Return [x, y] of the center of cell containing provided text 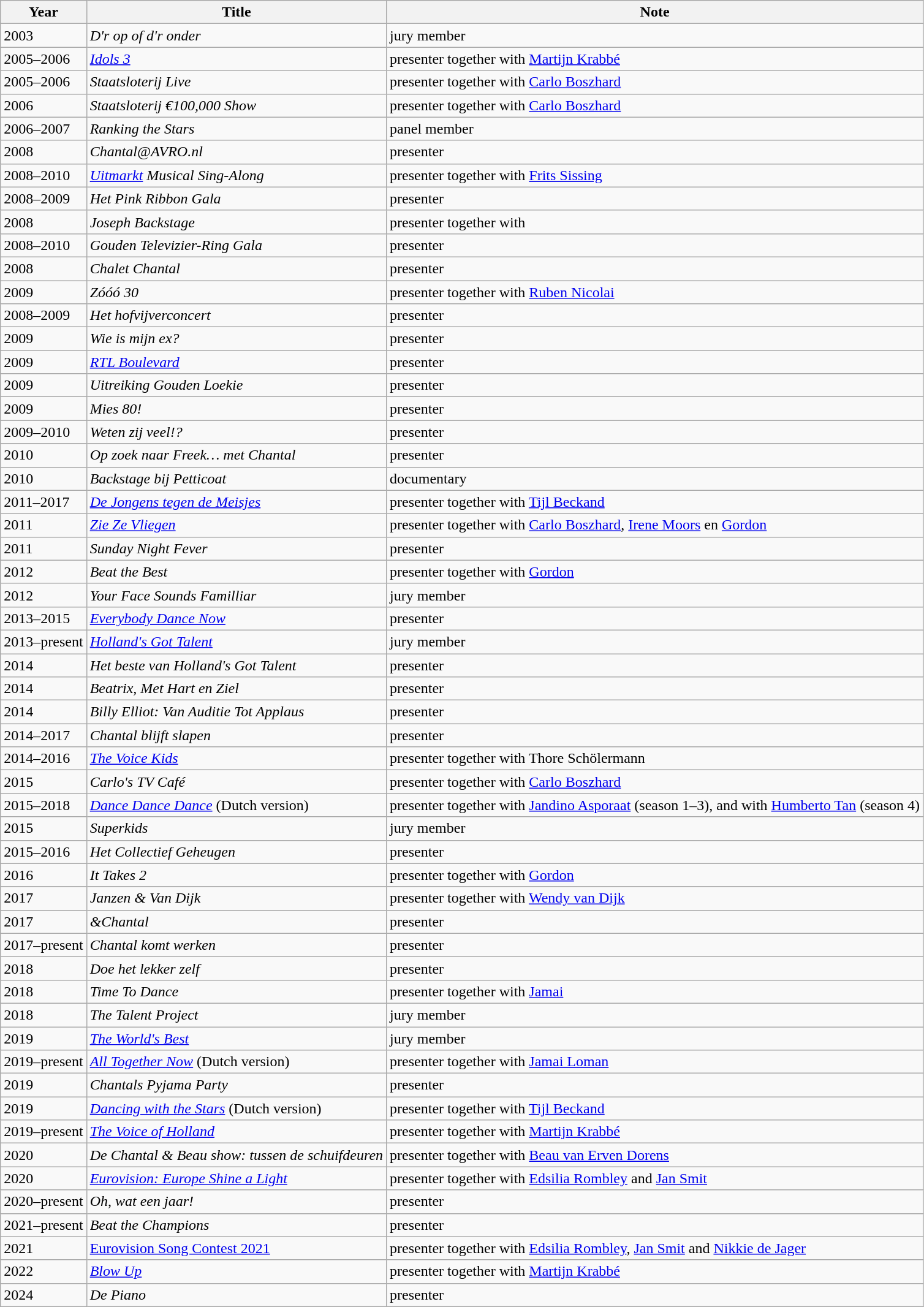
Op zoek naar Freek… met Chantal [237, 455]
presenter together with Thore Schölermann [655, 759]
documentary [655, 479]
presenter together with Frits Sissing [655, 175]
presenter together with Carlo Boszhard, Irene Moors en Gordon [655, 525]
Note [655, 12]
Chantal@AVRO.nl [237, 152]
Beatrix, Met Hart en Ziel [237, 689]
Year [44, 12]
Eurovision Song Contest 2021 [237, 1248]
2011–2017 [44, 502]
Everybody Dance Now [237, 618]
2015–2016 [44, 852]
Uitreiking Gouden Loekie [237, 385]
2024 [44, 1295]
2022 [44, 1271]
2016 [44, 875]
Dance Dance Dance (Dutch version) [237, 805]
Chantal blijft slapen [237, 735]
2009–2010 [44, 432]
Zóóó 30 [237, 292]
presenter together with [655, 222]
Sunday Night Fever [237, 548]
The World's Best [237, 1039]
Ranking the Stars [237, 129]
Chalet Chantal [237, 268]
RTL Boulevard [237, 362]
Weten zij veel!? [237, 432]
panel member [655, 129]
2014–2017 [44, 735]
De Chantal & Beau show: tussen de schuifdeuren [237, 1155]
&Chantal [237, 922]
Carlo's TV Café [237, 782]
Mies 80! [237, 409]
Chantal komt werken [237, 945]
2021 [44, 1248]
2020–present [44, 1202]
De Piano [237, 1295]
Staatsloterij Live [237, 82]
presenter together with Wendy van Dijk [655, 898]
Your Face Sounds Familliar [237, 595]
2014–2016 [44, 759]
Doe het lekker zelf [237, 968]
Janzen & Van Dijk [237, 898]
Blow Up [237, 1271]
Het beste van Holland's Got Talent [237, 665]
Beat the Best [237, 572]
Gouden Televizier-Ring Gala [237, 245]
presenter together with Edsilia Rombley, Jan Smit and Nikkie de Jager [655, 1248]
presenter together with Edsilia Rombley and Jan Smit [655, 1178]
2015–2018 [44, 805]
Time To Dance [237, 991]
2006 [44, 105]
The Voice Kids [237, 759]
presenter together with Beau van Erven Dorens [655, 1155]
Backstage bij Petticoat [237, 479]
Oh, wat een jaar! [237, 1202]
Superkids [237, 828]
D'r op of d'r onder [237, 36]
Het hofvijverconcert [237, 316]
Staatsloterij €100,000 Show [237, 105]
Idols 3 [237, 59]
Chantals Pyjama Party [237, 1085]
Title [237, 12]
2006–2007 [44, 129]
The Voice of Holland [237, 1132]
De Jongens tegen de Meisjes [237, 502]
Wie is mijn ex? [237, 339]
Het Collectief Geheugen [237, 852]
The Talent Project [237, 1015]
Billy Elliot: Van Auditie Tot Applaus [237, 712]
Eurovision: Europe Shine a Light [237, 1178]
Dancing with the Stars (Dutch version) [237, 1108]
Holland's Got Talent [237, 642]
All Together Now (Dutch version) [237, 1062]
presenter together with Ruben Nicolai [655, 292]
presenter together with Jamai Loman [655, 1062]
2017–present [44, 945]
presenter together with Jandino Asporaat (season 1–3), and with Humberto Tan (season 4) [655, 805]
Beat the Champions [237, 1225]
Het Pink Ribbon Gala [237, 199]
presenter together with Jamai [655, 991]
Uitmarkt Musical Sing-Along [237, 175]
2013–present [44, 642]
2003 [44, 36]
2013–2015 [44, 618]
It Takes 2 [237, 875]
2021–present [44, 1225]
Zie Ze Vliegen [237, 525]
Joseph Backstage [237, 222]
